For the text-containing cell, return its midpoint in [x, y] coordinate format. 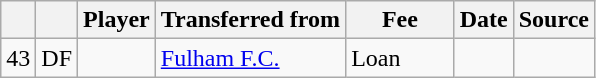
Loan [400, 58]
Transferred from [250, 20]
Date [484, 20]
Player [117, 20]
DF [57, 58]
Source [554, 20]
Fulham F.C. [250, 58]
Fee [400, 20]
43 [18, 58]
